Detect which cell encompasses the target text, then output its (x, y) center coordinate. 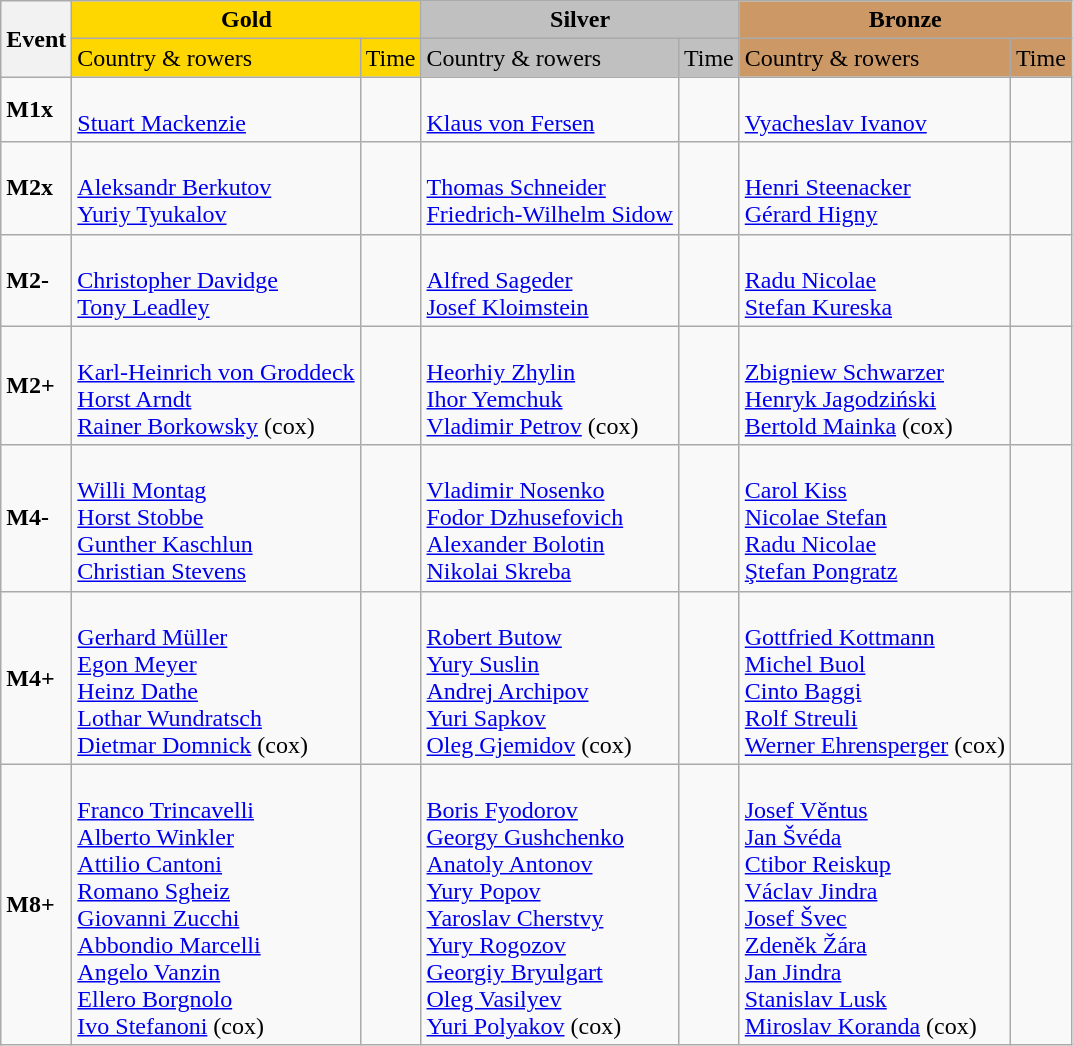
Gerhard Müller Egon Meyer Heinz Dathe Lothar Wundratsch Dietmar Domnick (cox) (216, 678)
Silver (580, 20)
Christopher Davidge Tony Leadley (216, 280)
M8+ (36, 904)
Bronze (905, 20)
M2- (36, 280)
Boris Fyodorov Georgy Gushchenko Anatoly Antonov Yury Popov Yaroslav Cherstvy Yury Rogozov Georgiy Bryulgart Oleg Vasilyev Yuri Polyakov (cox) (550, 904)
Alfred Sageder Josef Kloimstein (550, 280)
Thomas Schneider Friedrich-Wilhelm Sidow (550, 188)
M4+ (36, 678)
M1x (36, 110)
Gottfried Kottmann Michel Buol Cinto Baggi Rolf Streuli Werner Ehrensperger (cox) (874, 678)
Karl-Heinrich von Groddeck Horst Arndt Rainer Borkowsky (cox) (216, 386)
Gold (246, 20)
Stuart Mackenzie (216, 110)
M4- (36, 518)
Radu Nicolae Stefan Kureska (874, 280)
Vladimir Nosenko Fodor Dzhusefovich Alexander Bolotin Nikolai Skreba (550, 518)
Event (36, 39)
Henri Steenacker Gérard Higny (874, 188)
M2x (36, 188)
Klaus von Fersen (550, 110)
Zbigniew Schwarzer Henryk Jagodziński Bertold Mainka (cox) (874, 386)
Franco Trincavelli Alberto Winkler Attilio Cantoni Romano Sgheiz Giovanni Zucchi Abbondio Marcelli Angelo Vanzin Ellero Borgnolo Ivo Stefanoni (cox) (216, 904)
Josef Věntus Jan Švéda Ctibor Reiskup Václav Jindra Josef Švec Zdeněk Žára Jan Jindra Stanislav Lusk Miroslav Koranda (cox) (874, 904)
Vyacheslav Ivanov (874, 110)
Aleksandr Berkutov Yuriy Tyukalov (216, 188)
Robert Butow Yury Suslin Andrej Archipov Yuri Sapkov Oleg Gjemidov (cox) (550, 678)
Heorhiy Zhylin Ihor Yemchuk Vladimir Petrov (cox) (550, 386)
Carol Kiss Nicolae Stefan Radu Nicolae Ştefan Pongratz (874, 518)
Willi Montag Horst Stobbe Gunther Kaschlun Christian Stevens (216, 518)
M2+ (36, 386)
